Return [x, y] of the center of cell containing provided text 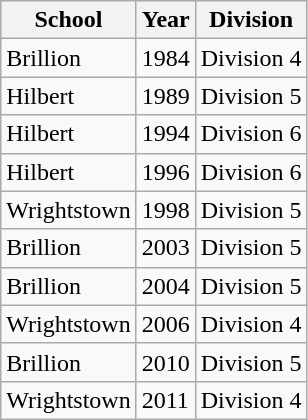
1984 [166, 58]
2011 [166, 400]
1998 [166, 210]
1989 [166, 96]
School [68, 20]
Division [251, 20]
2004 [166, 286]
1994 [166, 134]
Year [166, 20]
1996 [166, 172]
2003 [166, 248]
2010 [166, 362]
2006 [166, 324]
